Output the (x, y) coordinate of the center of the cell containing the given text.  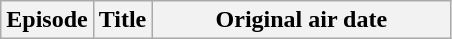
Original air date (302, 20)
Episode (47, 20)
Title (122, 20)
